Output the (x, y) coordinate of the center of the cell containing the given text.  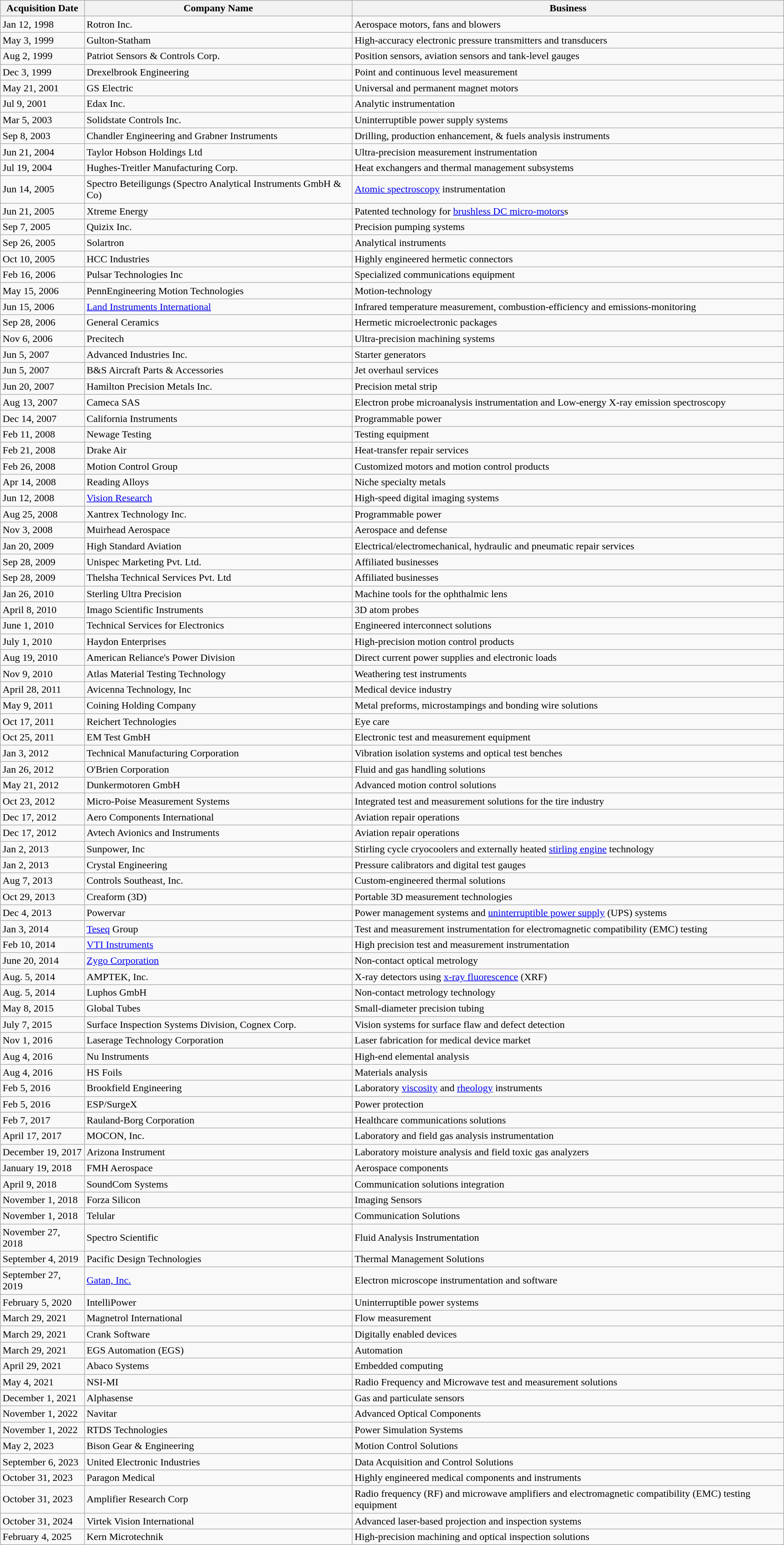
September 6, 2023 (42, 1462)
Rauland-Borg Corporation (218, 1120)
Amplifier Research Corp (218, 1499)
Pulsar Technologies Inc (218, 275)
November 27, 2018 (42, 1237)
Spectro Beteiligungs (Spectro Analytical Instruments GmbH & Co) (218, 189)
Avicenna Technology, Inc (218, 689)
Quizix Inc. (218, 227)
Sep 8, 2003 (42, 136)
June 1, 2010 (42, 626)
Xtreme Energy (218, 211)
3D atom probes (568, 610)
Zygo Corporation (218, 960)
RTDS Technologies (218, 1430)
February 5, 2020 (42, 1302)
Advanced laser-based projection and inspection systems (568, 1521)
Power Simulation Systems (568, 1430)
California Instruments (218, 418)
Sunpower, Inc (218, 849)
AMPTEK, Inc. (218, 977)
Eye care (568, 721)
Controls Southeast, Inc. (218, 881)
Atlas Material Testing Technology (218, 673)
Hermetic microelectronic packages (568, 323)
High Standard Aviation (218, 546)
Jul 19, 2004 (42, 168)
Reading Alloys (218, 482)
Pressure calibrators and digital test gauges (568, 865)
Nu Instruments (218, 1056)
Heat exchangers and thermal management subsystems (568, 168)
High-accuracy electronic pressure transmitters and transducers (568, 40)
Power management systems and uninterruptible power supply (UPS) systems (568, 913)
Motion-technology (568, 291)
Universal and permanent magnet motors (568, 88)
Telular (218, 1216)
Analytic instrumentation (568, 104)
Jul 9, 2001 (42, 104)
HS Foils (218, 1072)
Feb 16, 2006 (42, 275)
May 3, 1999 (42, 40)
Advanced motion control solutions (568, 785)
Feb 10, 2014 (42, 945)
Automation (568, 1350)
Sep 26, 2005 (42, 243)
Powervar (218, 913)
Creaform (3D) (218, 897)
Dunkermotoren GmbH (218, 785)
Fluid and gas handling solutions (568, 769)
May 8, 2015 (42, 1009)
Jet overhaul services (568, 370)
Rotron Inc. (218, 24)
Mar 5, 2003 (42, 120)
Portable 3D measurement technologies (568, 897)
Company Name (218, 8)
Avtech Avionics and Instruments (218, 833)
Solartron (218, 243)
Xantrex Technology Inc. (218, 514)
Ultra-precision measurement instrumentation (568, 152)
Jun 21, 2004 (42, 152)
Muirhead Aerospace (218, 530)
Newage Testing (218, 434)
Unispec Marketing Pvt. Ltd. (218, 562)
Advanced Optical Components (568, 1414)
Alphasense (218, 1398)
Niche specialty metals (568, 482)
Laboratory and field gas analysis instrumentation (568, 1136)
EGS Automation (EGS) (218, 1350)
O'Brien Corporation (218, 769)
Highly engineered hermetic connectors (568, 259)
EM Test GmbH (218, 738)
Surface Inspection Systems Division, Cognex Corp. (218, 1025)
Communication Solutions (568, 1216)
May 21, 2012 (42, 785)
Feb 11, 2008 (42, 434)
Chandler Engineering and Grabner Instruments (218, 136)
April 28, 2011 (42, 689)
Sep 7, 2005 (42, 227)
Acquisition Date (42, 8)
Crank Software (218, 1334)
Feb 26, 2008 (42, 466)
FMH Aerospace (218, 1168)
May 21, 2001 (42, 88)
ESP/SurgeX (218, 1104)
Bison Gear & Engineering (218, 1446)
Feb 21, 2008 (42, 450)
Oct 29, 2013 (42, 897)
Electronic test and measurement equipment (568, 738)
Uninterruptible power systems (568, 1302)
Jan 26, 2012 (42, 769)
Starter generators (568, 355)
Dec 3, 1999 (42, 72)
Magnetrol International (218, 1318)
Motion Control Group (218, 466)
Gatan, Inc. (218, 1281)
Kern Microtechnik (218, 1537)
Laboratory moisture analysis and field toxic gas analyzers (568, 1152)
Virtek Vision International (218, 1521)
Engineered interconnect solutions (568, 626)
Sterling Ultra Precision (218, 594)
Jun 14, 2005 (42, 189)
Brookfield Engineering (218, 1088)
Test and measurement instrumentation for electromagnetic compatibility (EMC) testing (568, 929)
Drilling, production enhancement, & fuels analysis instruments (568, 136)
Customized motors and motion control products (568, 466)
B&S Aircraft Parts & Accessories (218, 370)
Jan 26, 2010 (42, 594)
Point and continuous level measurement (568, 72)
July 1, 2010 (42, 642)
Patented technology for brushless DC micro-motorss (568, 211)
Sep 28, 2006 (42, 323)
July 7, 2015 (42, 1025)
Business (568, 8)
Nov 1, 2016 (42, 1040)
GS Electric (218, 88)
Aug 2, 1999 (42, 56)
Precision metal strip (568, 386)
Aerospace motors, fans and blowers (568, 24)
Ultra-precision machining systems (568, 339)
Aug 13, 2007 (42, 402)
Stirling cycle cryocoolers and externally heated stirling engine technology (568, 849)
MOCON, Inc. (218, 1136)
Laser fabrication for medical device market (568, 1040)
Motion Control Solutions (568, 1446)
HCC Industries (218, 259)
Paragon Medical (218, 1478)
Oct 17, 2011 (42, 721)
Radio Frequency and Microwave test and measurement solutions (568, 1382)
Atomic spectroscopy instrumentation (568, 189)
Jan 20, 2009 (42, 546)
United Electronic Industries (218, 1462)
Jun 20, 2007 (42, 386)
Power protection (568, 1104)
April 17, 2017 (42, 1136)
Global Tubes (218, 1009)
Aerospace components (568, 1168)
Integrated test and measurement solutions for the tire industry (568, 801)
Weathering test instruments (568, 673)
Gas and particulate sensors (568, 1398)
Vision systems for surface flaw and defect detection (568, 1025)
May 9, 2011 (42, 705)
Data Acquisition and Control Solutions (568, 1462)
VTI Instruments (218, 945)
Radio frequency (RF) and microwave amplifiers and electromagnetic compatibility (EMC) testing equipment (568, 1499)
Hamilton Precision Metals Inc. (218, 386)
September 4, 2019 (42, 1259)
Teseq Group (218, 929)
Aug 19, 2010 (42, 657)
Custom-engineered thermal solutions (568, 881)
Metal preforms, microstampings and bonding wire solutions (568, 705)
Precitech (218, 339)
Machine tools for the ophthalmic lens (568, 594)
Healthcare communications solutions (568, 1120)
Apr 14, 2008 (42, 482)
Oct 25, 2011 (42, 738)
Medical device industry (568, 689)
Infrared temperature measurement, combustion-efficiency and emissions-monitoring (568, 307)
September 27, 2019 (42, 1281)
January 19, 2018 (42, 1168)
Advanced Industries Inc. (218, 355)
Thermal Management Solutions (568, 1259)
Arizona Instrument (218, 1152)
Cameca SAS (218, 402)
High-precision motion control products (568, 642)
May 2, 2023 (42, 1446)
Digitally enabled devices (568, 1334)
General Ceramics (218, 323)
Land Instruments International (218, 307)
April 8, 2010 (42, 610)
American Reliance's Power Division (218, 657)
May 15, 2006 (42, 291)
Patriot Sensors & Controls Corp. (218, 56)
Thelsha Technical Services Pvt. Ltd (218, 578)
June 20, 2014 (42, 960)
December 19, 2017 (42, 1152)
Position sensors, aviation sensors and tank-level gauges (568, 56)
Solidstate Controls Inc. (218, 120)
Oct 23, 2012 (42, 801)
Imaging Sensors (568, 1200)
Aug 25, 2008 (42, 514)
Haydon Enterprises (218, 642)
Jun 12, 2008 (42, 498)
Jan 3, 2012 (42, 753)
Forza Silicon (218, 1200)
Imago Scientific Instruments (218, 610)
Hughes-Treitler Manufacturing Corp. (218, 168)
Materials analysis (568, 1072)
High-end elemental analysis (568, 1056)
Uninterruptible power supply systems (568, 120)
Jan 3, 2014 (42, 929)
Highly engineered medical components and instruments (568, 1478)
Jun 15, 2006 (42, 307)
High precision test and measurement instrumentation (568, 945)
Jan 12, 1998 (42, 24)
Oct 10, 2005 (42, 259)
Vision Research (218, 498)
Small-diameter precision tubing (568, 1009)
Testing equipment (568, 434)
Electron microscope instrumentation and software (568, 1281)
Communication solutions integration (568, 1184)
Jun 21, 2005 (42, 211)
Non-contact optical metrology (568, 960)
Feb 7, 2017 (42, 1120)
Nov 6, 2006 (42, 339)
Precision pumping systems (568, 227)
Non-contact metrology technology (568, 993)
PennEngineering Motion Technologies (218, 291)
February 4, 2025 (42, 1537)
NSI-MI (218, 1382)
Nov 3, 2008 (42, 530)
Drake Air (218, 450)
Analytical instruments (568, 243)
Taylor Hobson Holdings Ltd (218, 152)
April 29, 2021 (42, 1366)
Aerospace and defense (568, 530)
Dec 4, 2013 (42, 913)
Pacific Design Technologies (218, 1259)
Reichert Technologies (218, 721)
SoundCom Systems (218, 1184)
Electron probe microanalysis instrumentation and Low-energy X-ray emission spectroscopy (568, 402)
Technical Services for Electronics (218, 626)
Direct current power supplies and electronic loads (568, 657)
Electrical/electromechanical, hydraulic and pneumatic repair services (568, 546)
Spectro Scientific (218, 1237)
Nov 9, 2010 (42, 673)
High-precision machining and optical inspection solutions (568, 1537)
Crystal Engineering (218, 865)
Vibration isolation systems and optical test benches (568, 753)
December 1, 2021 (42, 1398)
Specialized communications equipment (568, 275)
Navitar (218, 1414)
IntelliPower (218, 1302)
High-speed digital imaging systems (568, 498)
Aug 7, 2013 (42, 881)
Laboratory viscosity and rheology instruments (568, 1088)
Drexelbrook Engineering (218, 72)
Embedded computing (568, 1366)
Fluid Analysis Instrumentation (568, 1237)
April 9, 2018 (42, 1184)
Laserage Technology Corporation (218, 1040)
Abaco Systems (218, 1366)
Luphos GmbH (218, 993)
Edax Inc. (218, 104)
Micro-Poise Measurement Systems (218, 801)
Gulton-Statham (218, 40)
Heat-transfer repair services (568, 450)
Technical Manufacturing Corporation (218, 753)
Dec 14, 2007 (42, 418)
Aero Components International (218, 817)
Flow measurement (568, 1318)
Coining Holding Company (218, 705)
May 4, 2021 (42, 1382)
October 31, 2024 (42, 1521)
X-ray detectors using x-ray fluorescence (XRF) (568, 977)
